Return the [X, Y] coordinate for the center point of the cell that contains the specified text.  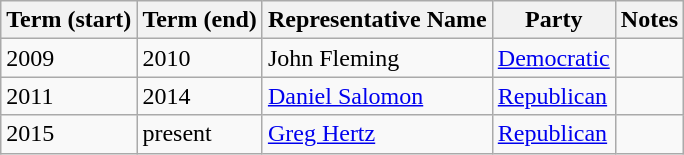
2015 [69, 134]
Party [554, 20]
2010 [200, 58]
Democratic [554, 58]
Daniel Salomon [377, 96]
2011 [69, 96]
John Fleming [377, 58]
present [200, 134]
Term (end) [200, 20]
Term (start) [69, 20]
Notes [649, 20]
Greg Hertz [377, 134]
2014 [200, 96]
2009 [69, 58]
Representative Name [377, 20]
